Return (X, Y) of the center of cell containing provided text 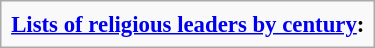
Lists of religious leaders by century: (188, 24)
